Output the [X, Y] coordinate of the center of the cell containing the given text.  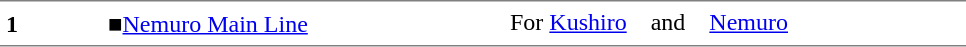
1 [51, 23]
For Kushiro and Nemuro [735, 23]
■Nemuro Main Line [303, 23]
